For the text-containing cell, return its midpoint in [X, Y] coordinate format. 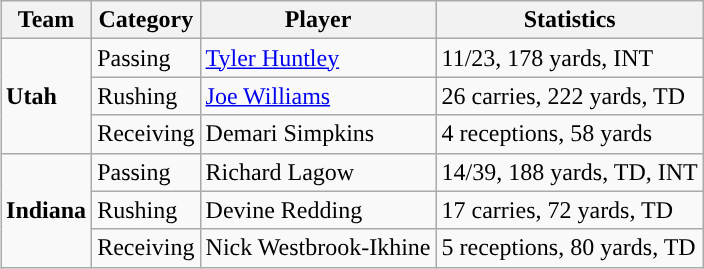
11/23, 178 yards, INT [570, 58]
17 carries, 72 yards, TD [570, 210]
Demari Simpkins [318, 134]
14/39, 188 yards, TD, INT [570, 172]
Indiana [46, 210]
Statistics [570, 20]
Tyler Huntley [318, 58]
Team [46, 20]
26 carries, 222 yards, TD [570, 96]
Richard Lagow [318, 172]
Nick Westbrook-Ikhine [318, 248]
5 receptions, 80 yards, TD [570, 248]
4 receptions, 58 yards [570, 134]
Joe Williams [318, 96]
Player [318, 20]
Utah [46, 96]
Category [146, 20]
Devine Redding [318, 210]
